Capture the cell that displays the provided text and extract its (x, y) central coordinate. 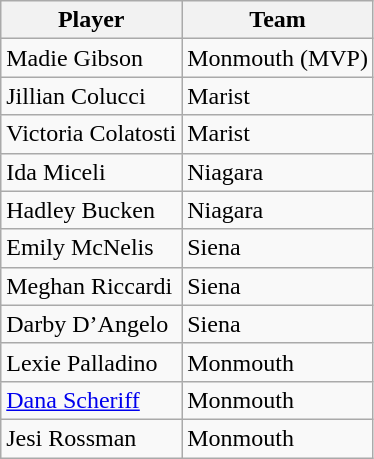
Meghan Riccardi (92, 286)
Dana Scheriff (92, 400)
Monmouth (MVP) (278, 58)
Team (278, 20)
Lexie Palladino (92, 362)
Madie Gibson (92, 58)
Victoria Colatosti (92, 134)
Jillian Colucci (92, 96)
Jesi Rossman (92, 438)
Player (92, 20)
Hadley Bucken (92, 210)
Darby D’Angelo (92, 324)
Emily McNelis (92, 248)
Ida Miceli (92, 172)
